Return the [x, y] coordinate for the center point of the cell that contains the specified text.  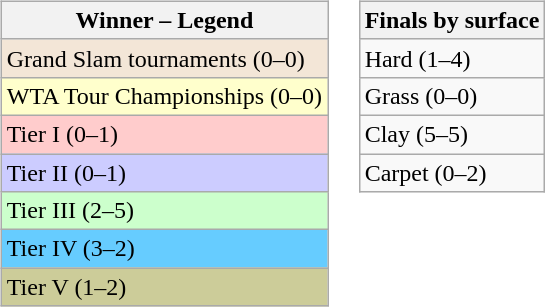
Tier V (1–2) [164, 287]
Finals by surface [452, 20]
Grand Slam tournaments (0–0) [164, 58]
Tier III (2–5) [164, 211]
Hard (1–4) [452, 58]
Winner – Legend [164, 20]
Tier IV (3–2) [164, 249]
Clay (5–5) [452, 134]
Carpet (0–2) [452, 173]
Tier I (0–1) [164, 134]
Grass (0–0) [452, 96]
Tier II (0–1) [164, 173]
WTA Tour Championships (0–0) [164, 96]
